Locate the cell with the specified text and output its [x, y] center coordinate. 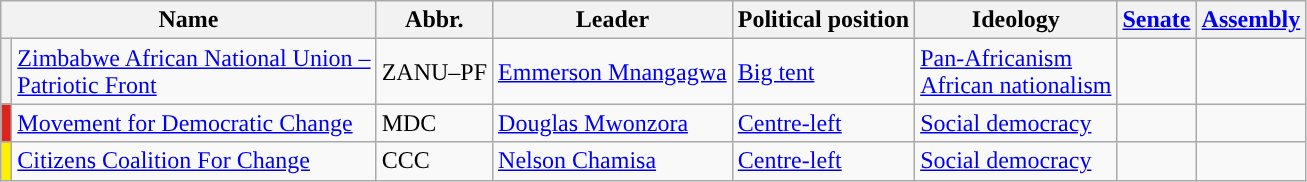
Ideology [1016, 20]
Nelson Chamisa [613, 161]
Assembly [1251, 20]
Senate [1156, 20]
ZANU–PF [434, 72]
Zimbabwe African National Union –Patriotic Front [194, 72]
Pan-AfricanismAfrican nationalism [1016, 72]
Movement for Democratic Change [194, 123]
CCC [434, 161]
Big tent [823, 72]
Emmerson Mnangagwa [613, 72]
Abbr. [434, 20]
Douglas Mwonzora [613, 123]
Leader [613, 20]
MDC [434, 123]
Name [188, 20]
Citizens Coalition For Change [194, 161]
Political position [823, 20]
